From the cell containing the given text, extract its center point as (X, Y) coordinate. 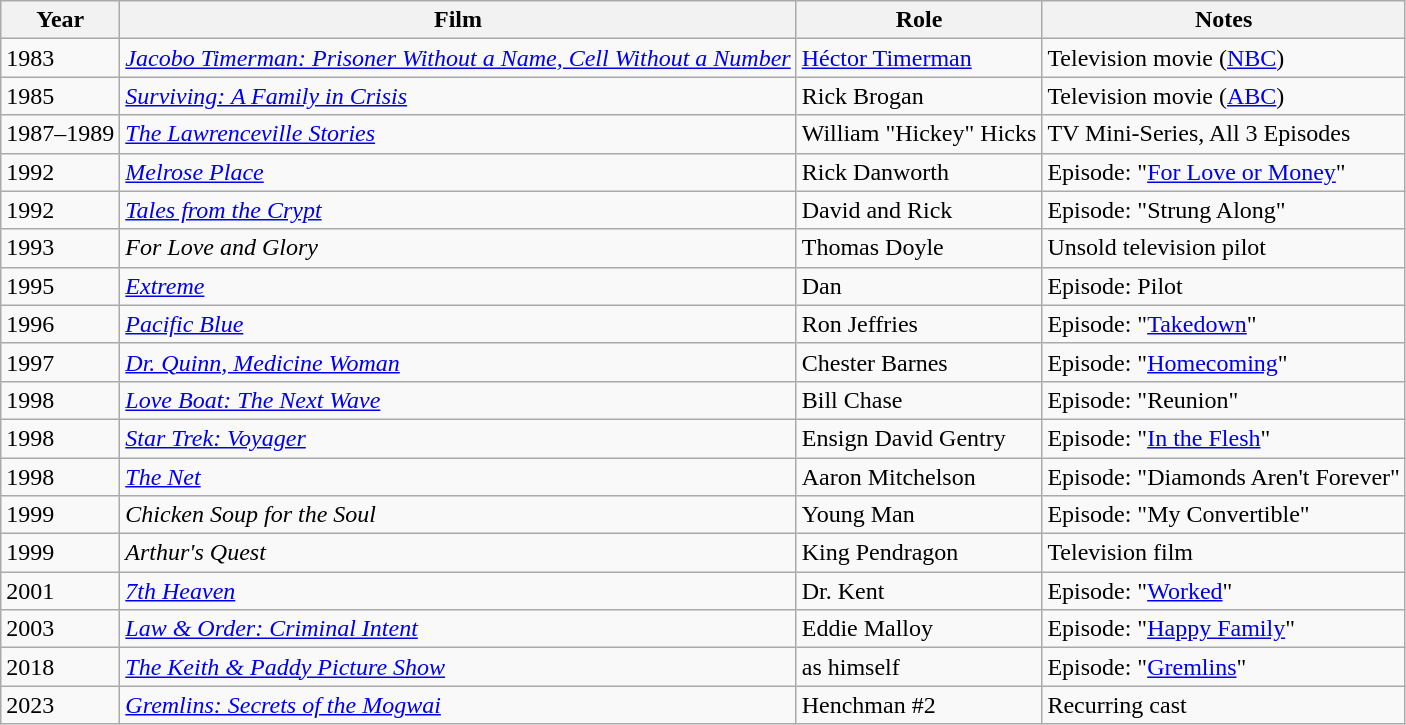
Episode: "Gremlins" (1224, 667)
Episode: "Reunion" (1224, 400)
2023 (60, 705)
2001 (60, 591)
Episode: "Happy Family" (1224, 629)
Unsold television pilot (1224, 248)
Chester Barnes (919, 362)
Law & Order: Criminal Intent (458, 629)
Television movie (NBC) (1224, 58)
1983 (60, 58)
1996 (60, 324)
Tales from the Crypt (458, 210)
Dr. Quinn, Medicine Woman (458, 362)
Role (919, 20)
Rick Danworth (919, 172)
For Love and Glory (458, 248)
Love Boat: The Next Wave (458, 400)
as himself (919, 667)
Film (458, 20)
Episode: "Worked" (1224, 591)
Year (60, 20)
Episode: "For Love or Money" (1224, 172)
Episode: "Diamonds Aren't Forever" (1224, 477)
Dan (919, 286)
The Net (458, 477)
Ensign David Gentry (919, 438)
Henchman #2 (919, 705)
Episode: "Takedown" (1224, 324)
2018 (60, 667)
Young Man (919, 515)
TV Mini-Series, All 3 Episodes (1224, 134)
Pacific Blue (458, 324)
David and Rick (919, 210)
Bill Chase (919, 400)
Dr. Kent (919, 591)
William "Hickey" Hicks (919, 134)
Gremlins: Secrets of the Mogwai (458, 705)
Arthur's Quest (458, 553)
1997 (60, 362)
1995 (60, 286)
Héctor Timerman (919, 58)
Eddie Malloy (919, 629)
Television movie (ABC) (1224, 96)
Surviving: A Family in Crisis (458, 96)
Extreme (458, 286)
Episode: "In the Flesh" (1224, 438)
Television film (1224, 553)
Melrose Place (458, 172)
Star Trek: Voyager (458, 438)
Rick Brogan (919, 96)
Thomas Doyle (919, 248)
7th Heaven (458, 591)
Chicken Soup for the Soul (458, 515)
King Pendragon (919, 553)
1985 (60, 96)
Jacobo Timerman: Prisoner Without a Name, Cell Without a Number (458, 58)
Notes (1224, 20)
The Lawrenceville Stories (458, 134)
2003 (60, 629)
The Keith & Paddy Picture Show (458, 667)
Aaron Mitchelson (919, 477)
Ron Jeffries (919, 324)
Episode: "My Convertible" (1224, 515)
Episode: "Strung Along" (1224, 210)
Episode: Pilot (1224, 286)
Recurring cast (1224, 705)
1993 (60, 248)
1987–1989 (60, 134)
Episode: "Homecoming" (1224, 362)
